Provide the [X, Y] coordinate of the cell's center where the given text is located.  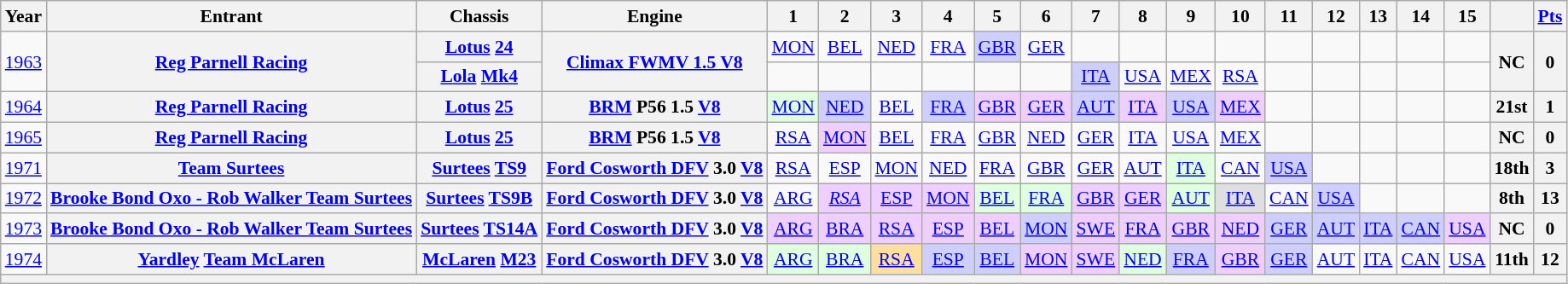
Lotus 24 [479, 47]
Surtees TS14A [479, 229]
Team Surtees [231, 168]
Year [24, 16]
McLaren M23 [479, 259]
8 [1142, 16]
Climax FWMV 1.5 V8 [654, 61]
Surtees TS9 [479, 168]
21st [1512, 107]
Pts [1549, 16]
1972 [24, 199]
8th [1512, 199]
Chassis [479, 16]
1963 [24, 61]
Engine [654, 16]
Surtees TS9B [479, 199]
Lola Mk4 [479, 77]
5 [998, 16]
1971 [24, 168]
9 [1191, 16]
10 [1240, 16]
1965 [24, 138]
Yardley Team McLaren [231, 259]
1964 [24, 107]
1974 [24, 259]
18th [1512, 168]
11 [1289, 16]
1973 [24, 229]
15 [1467, 16]
14 [1421, 16]
11th [1512, 259]
6 [1046, 16]
2 [845, 16]
Entrant [231, 16]
7 [1096, 16]
4 [949, 16]
